Return (x, y) of the center of cell containing provided text 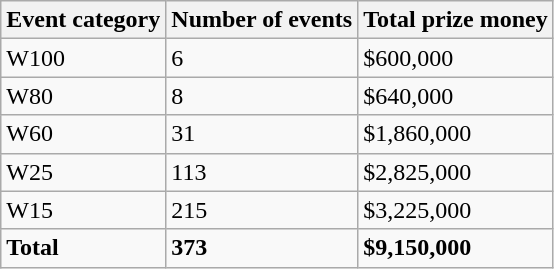
8 (262, 96)
373 (262, 248)
Total prize money (456, 20)
$9,150,000 (456, 248)
Total (84, 248)
Number of events (262, 20)
W100 (84, 58)
$2,825,000 (456, 172)
$1,860,000 (456, 134)
$600,000 (456, 58)
31 (262, 134)
$640,000 (456, 96)
W25 (84, 172)
$3,225,000 (456, 210)
Event category (84, 20)
W15 (84, 210)
113 (262, 172)
6 (262, 58)
W80 (84, 96)
W60 (84, 134)
215 (262, 210)
